Identify which cell holds the provided text, then report its [x, y] central coordinate. 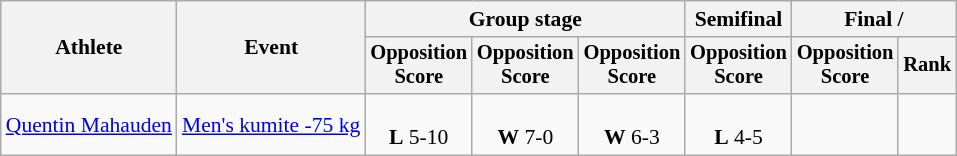
L 4-5 [738, 124]
Group stage [525, 19]
Athlete [89, 48]
L 5-10 [418, 124]
Semifinal [738, 19]
Quentin Mahauden [89, 124]
Final / [874, 19]
W 6-3 [632, 124]
W 7-0 [526, 124]
Event [271, 48]
Rank [927, 66]
Men's kumite -75 kg [271, 124]
